Provide the (x, y) coordinate of the cell's center where the given text is located.  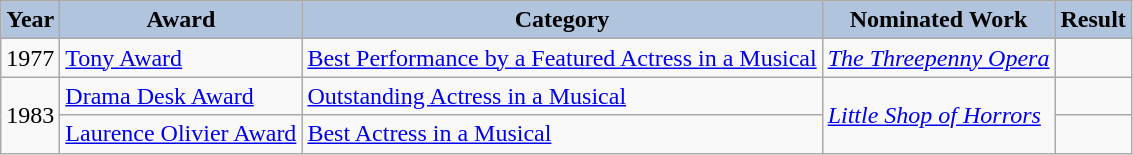
Best Actress in a Musical (562, 134)
Laurence Olivier Award (181, 134)
Nominated Work (938, 20)
The Threepenny Opera (938, 58)
Category (562, 20)
Tony Award (181, 58)
Result (1093, 20)
Little Shop of Horrors (938, 115)
Year (30, 20)
Drama Desk Award (181, 96)
Outstanding Actress in a Musical (562, 96)
1983 (30, 115)
Award (181, 20)
Best Performance by a Featured Actress in a Musical (562, 58)
1977 (30, 58)
